Find where the given text appears and provide that cell's center as [X, Y] coordinate. 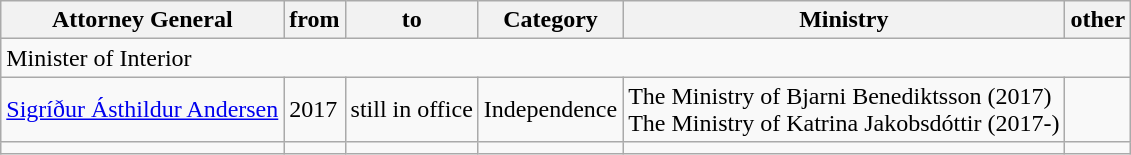
The Ministry of Bjarni Benediktsson (2017)The Ministry of Katrina Jakobsdóttir (2017-) [844, 110]
to [412, 20]
still in office [412, 110]
Sigríður Ásthildur Andersen [142, 110]
Minister of Interior [566, 58]
Independence [550, 110]
2017 [314, 110]
Attorney General [142, 20]
Ministry [844, 20]
Category [550, 20]
from [314, 20]
other [1098, 20]
